Scan for the cell matching the given text and deliver its (X, Y) coordinate at center. 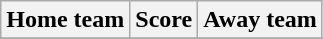
Home team (66, 20)
Away team (260, 20)
Score (164, 20)
